Find where the given text appears and provide that cell's center as (x, y) coordinate. 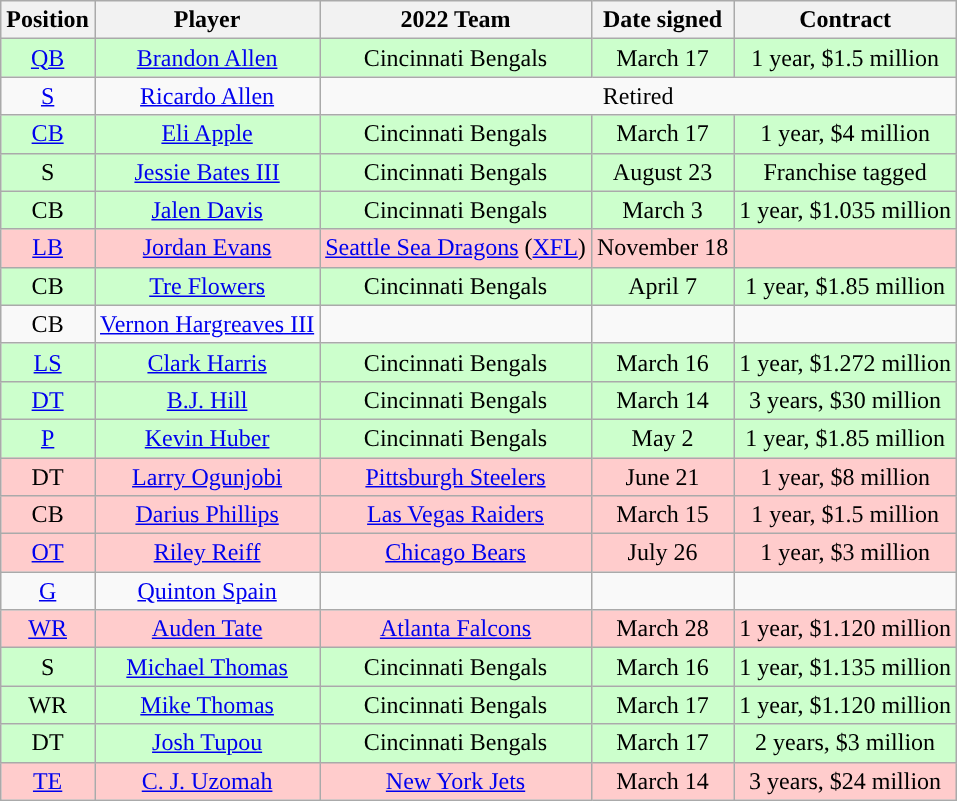
Ricardo Allen (206, 96)
Franchise tagged (846, 172)
Tre Flowers (206, 286)
2022 Team (456, 20)
B.J. Hill (206, 400)
Eli Apple (206, 134)
Mike Thomas (206, 705)
1 year, $8 million (846, 477)
Michael Thomas (206, 667)
Position (48, 20)
P (48, 438)
August 23 (662, 172)
Kevin Huber (206, 438)
Player (206, 20)
March 3 (662, 210)
C. J. Uzomah (206, 781)
April 7 (662, 286)
November 18 (662, 248)
Quinton Spain (206, 591)
Clark Harris (206, 362)
Riley Reiff (206, 553)
Retired (638, 96)
1 year, $1.035 million (846, 210)
3 years, $30 million (846, 400)
TE (48, 781)
Brandon Allen (206, 58)
Seattle Sea Dragons (XFL) (456, 248)
Vernon Hargreaves III (206, 324)
Auden Tate (206, 629)
Atlanta Falcons (456, 629)
OT (48, 553)
1 year, $3 million (846, 553)
June 21 (662, 477)
Josh Tupou (206, 743)
Date signed (662, 20)
Pittsburgh Steelers (456, 477)
Darius Phillips (206, 515)
May 2 (662, 438)
QB (48, 58)
Contract (846, 20)
1 year, $1.272 million (846, 362)
Jalen Davis (206, 210)
Las Vegas Raiders (456, 515)
LB (48, 248)
March 28 (662, 629)
LS (48, 362)
Jordan Evans (206, 248)
March 15 (662, 515)
Chicago Bears (456, 553)
Jessie Bates III (206, 172)
1 year, $1.135 million (846, 667)
2 years, $3 million (846, 743)
3 years, $24 million (846, 781)
G (48, 591)
1 year, $4 million (846, 134)
New York Jets (456, 781)
Larry Ogunjobi (206, 477)
July 26 (662, 553)
